Identify which cell holds the provided text, then report its [x, y] central coordinate. 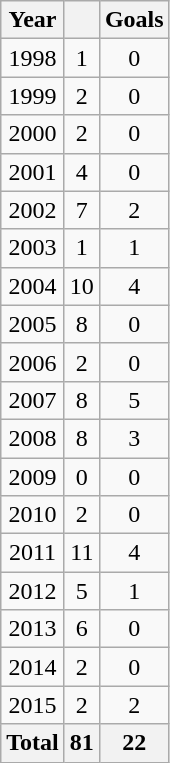
2013 [33, 629]
2012 [33, 591]
2015 [33, 705]
1998 [33, 58]
81 [82, 743]
2010 [33, 515]
Total [33, 743]
2003 [33, 248]
10 [82, 286]
7 [82, 210]
2000 [33, 134]
22 [134, 743]
2005 [33, 324]
2014 [33, 667]
3 [134, 438]
Goals [134, 20]
6 [82, 629]
11 [82, 553]
2007 [33, 400]
2001 [33, 172]
2002 [33, 210]
2006 [33, 362]
2011 [33, 553]
Year [33, 20]
2008 [33, 438]
2009 [33, 477]
1999 [33, 96]
2004 [33, 286]
